Find where the given text appears and provide that cell's center as [X, Y] coordinate. 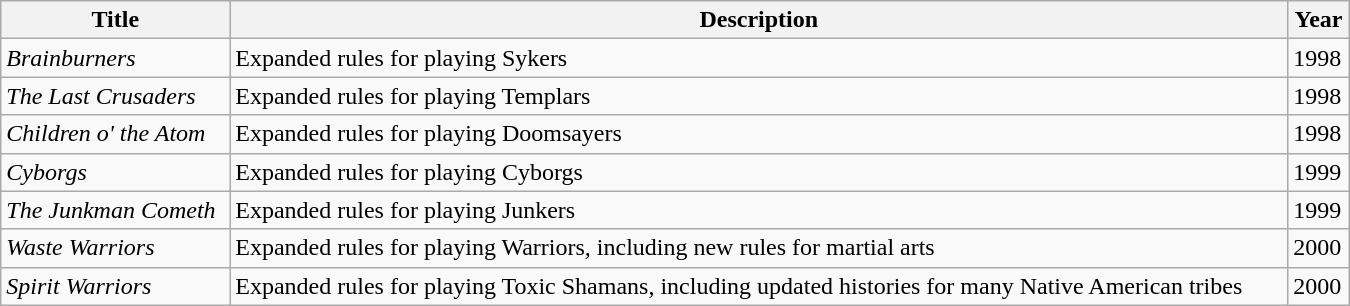
Expanded rules for playing Cyborgs [759, 172]
Year [1318, 20]
Expanded rules for playing Warriors, including new rules for martial arts [759, 248]
Expanded rules for playing Junkers [759, 210]
The Last Crusaders [116, 96]
Description [759, 20]
Cyborgs [116, 172]
Expanded rules for playing Doomsayers [759, 134]
Expanded rules for playing Sykers [759, 58]
Title [116, 20]
Waste Warriors [116, 248]
Expanded rules for playing Toxic Shamans, including updated histories for many Native American tribes [759, 286]
Spirit Warriors [116, 286]
Children o' the Atom [116, 134]
The Junkman Cometh [116, 210]
Brainburners [116, 58]
Expanded rules for playing Templars [759, 96]
